Return [x, y] of the center of cell containing provided text 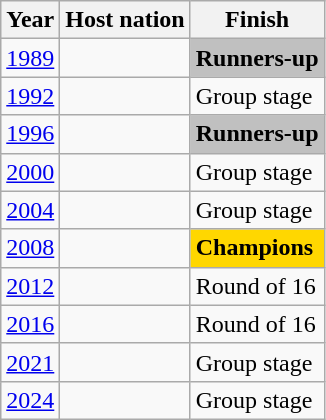
2012 [30, 286]
2024 [30, 400]
2021 [30, 362]
2000 [30, 172]
Finish [257, 20]
2008 [30, 248]
Champions [257, 248]
1989 [30, 58]
2004 [30, 210]
Year [30, 20]
Host nation [125, 20]
2016 [30, 324]
1992 [30, 96]
1996 [30, 134]
